Scan for the cell matching the given text and deliver its (X, Y) coordinate at center. 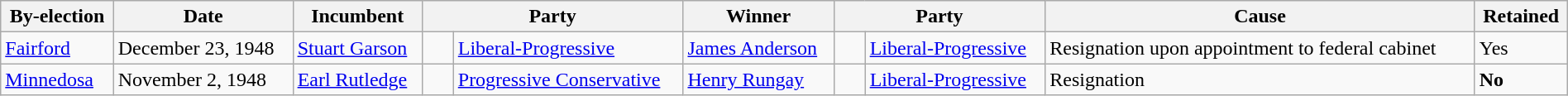
Date (203, 17)
Incumbent (357, 17)
James Anderson (758, 48)
Cause (1260, 17)
Fairford (57, 48)
November 2, 1948 (203, 79)
Progressive Conservative (568, 79)
By-election (57, 17)
Winner (758, 17)
Henry Rungay (758, 79)
Retained (1521, 17)
December 23, 1948 (203, 48)
Stuart Garson (357, 48)
Resignation (1260, 79)
Minnedosa (57, 79)
Yes (1521, 48)
Resignation upon appointment to federal cabinet (1260, 48)
Earl Rutledge (357, 79)
No (1521, 79)
